Return [x, y] of the center of cell containing provided text 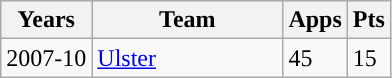
Apps [315, 20]
Years [46, 20]
45 [315, 58]
Ulster [188, 58]
Team [188, 20]
15 [368, 58]
2007-10 [46, 58]
Pts [368, 20]
